Pinpoint the cell where the given text exists, returning its (X, Y) midpoint coordinate. 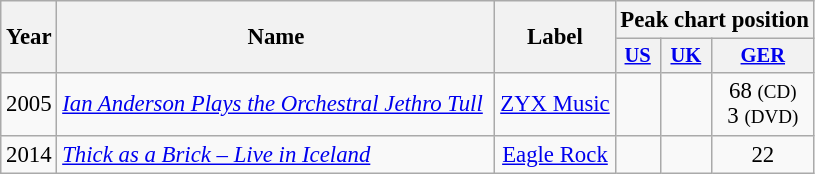
UK (686, 56)
Peak chart position (714, 20)
Eagle Rock (555, 155)
Label (555, 36)
Ian Anderson Plays the Orchestral Jethro Tull (276, 104)
GER (762, 56)
68 (CD)3 (DVD) (762, 104)
Thick as a Brick – Live in Iceland (276, 155)
Year (29, 36)
US (638, 56)
2014 (29, 155)
22 (762, 155)
2005 (29, 104)
ZYX Music (555, 104)
Name (276, 36)
